Provide the (X, Y) coordinate of the cell's center where the given text is located.  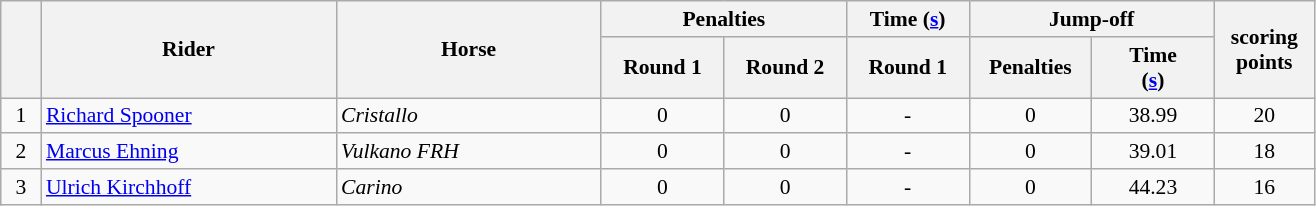
Time (s) (908, 19)
18 (1264, 152)
Carino (468, 187)
Ulrich Kirchhoff (188, 187)
2 (21, 152)
Round 2 (786, 68)
scoringpoints (1264, 50)
44.23 (1154, 187)
Rider (188, 50)
Richard Spooner (188, 116)
1 (21, 116)
39.01 (1154, 152)
3 (21, 187)
Time(s) (1154, 68)
Vulkano FRH (468, 152)
Jump-off (1092, 19)
Horse (468, 50)
20 (1264, 116)
Marcus Ehning (188, 152)
16 (1264, 187)
Cristallo (468, 116)
38.99 (1154, 116)
